Extract the [x, y] coordinate from the center of the cell holding the provided text.  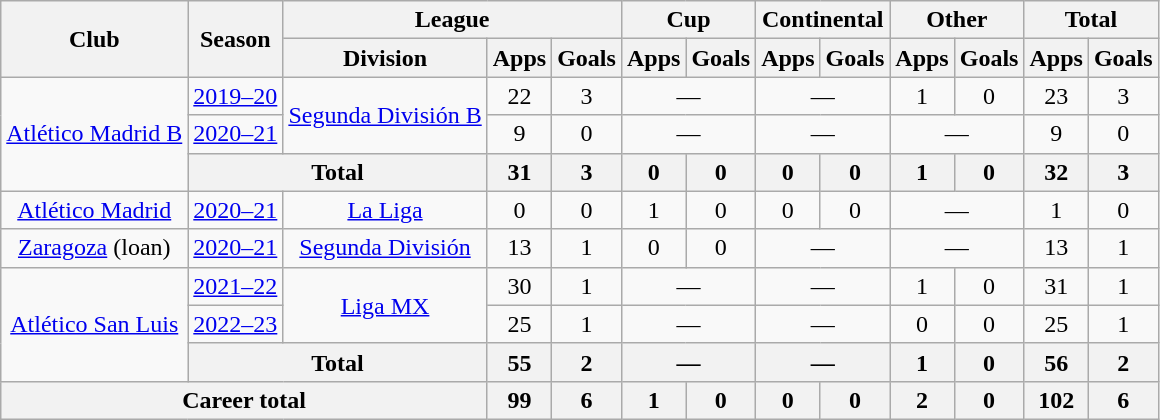
Atlético Madrid [94, 210]
Zaragoza (loan) [94, 248]
Liga MX [385, 305]
Other [957, 20]
102 [1056, 400]
2019–20 [236, 96]
League [452, 20]
Atlético Madrid B [94, 134]
Segunda División [385, 248]
Atlético San Luis [94, 324]
56 [1056, 362]
55 [519, 362]
Continental [823, 20]
2022–23 [236, 324]
23 [1056, 96]
Career total [244, 400]
99 [519, 400]
2021–22 [236, 286]
30 [519, 286]
Cup [688, 20]
Division [385, 58]
Segunda División B [385, 115]
La Liga [385, 210]
22 [519, 96]
32 [1056, 172]
Season [236, 39]
Club [94, 39]
